Detect which cell encompasses the target text, then output its [X, Y] center coordinate. 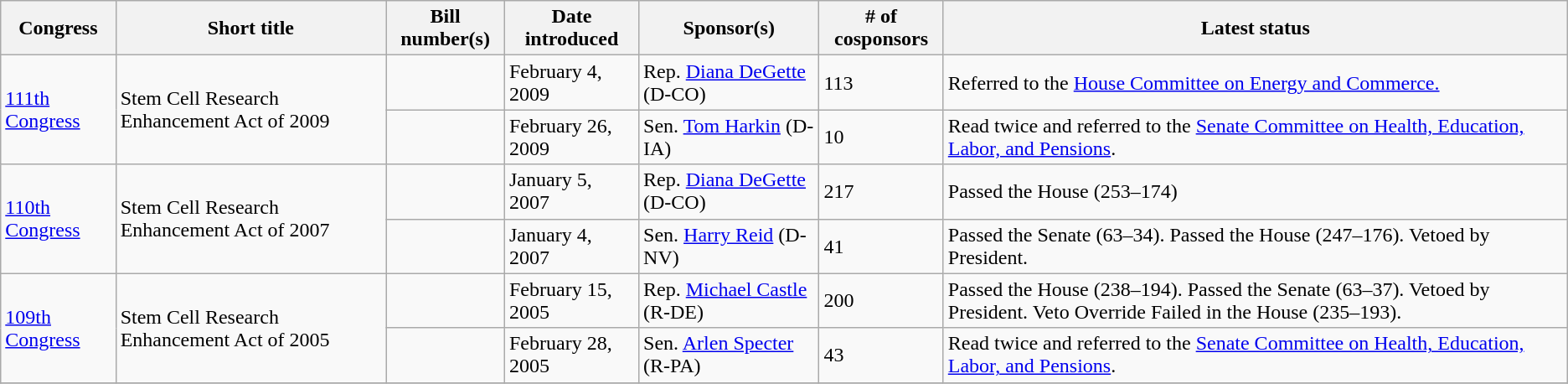
Congress [59, 29]
110th Congress [59, 219]
February 4, 2009 [571, 82]
February 28, 2005 [571, 355]
Passed the House (253–174) [1255, 191]
Rep. Michael Castle (R-DE) [729, 300]
Referred to the House Committee on Energy and Commerce. [1255, 82]
Sen. Arlen Specter (R-PA) [729, 355]
41 [881, 246]
January 4, 2007 [571, 246]
Sen. Tom Harkin (D-IA) [729, 138]
Stem Cell Research Enhancement Act of 2005 [251, 328]
111th Congress [59, 110]
Sponsor(s) [729, 29]
10 [881, 138]
200 [881, 300]
Passed the House (238–194). Passed the Senate (63–37). Vetoed by President. Veto Override Failed in the House (235–193). [1255, 300]
Short title [251, 29]
Sen. Harry Reid (D-NV) [729, 246]
Bill number(s) [446, 29]
February 26, 2009 [571, 138]
109th Congress [59, 328]
February 15, 2005 [571, 300]
43 [881, 355]
217 [881, 191]
Stem Cell Research Enhancement Act of 2009 [251, 110]
113 [881, 82]
Stem Cell Research Enhancement Act of 2007 [251, 219]
Passed the Senate (63–34). Passed the House (247–176). Vetoed by President. [1255, 246]
Latest status [1255, 29]
Date introduced [571, 29]
January 5, 2007 [571, 191]
# of cosponsors [881, 29]
